For the text-containing cell, return its midpoint in [X, Y] coordinate format. 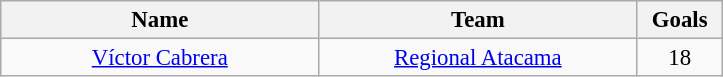
Goals [680, 20]
Víctor Cabrera [160, 58]
Name [160, 20]
18 [680, 58]
Regional Atacama [478, 58]
Team [478, 20]
